Provide the [X, Y] coordinate of the cell's center where the given text is located.  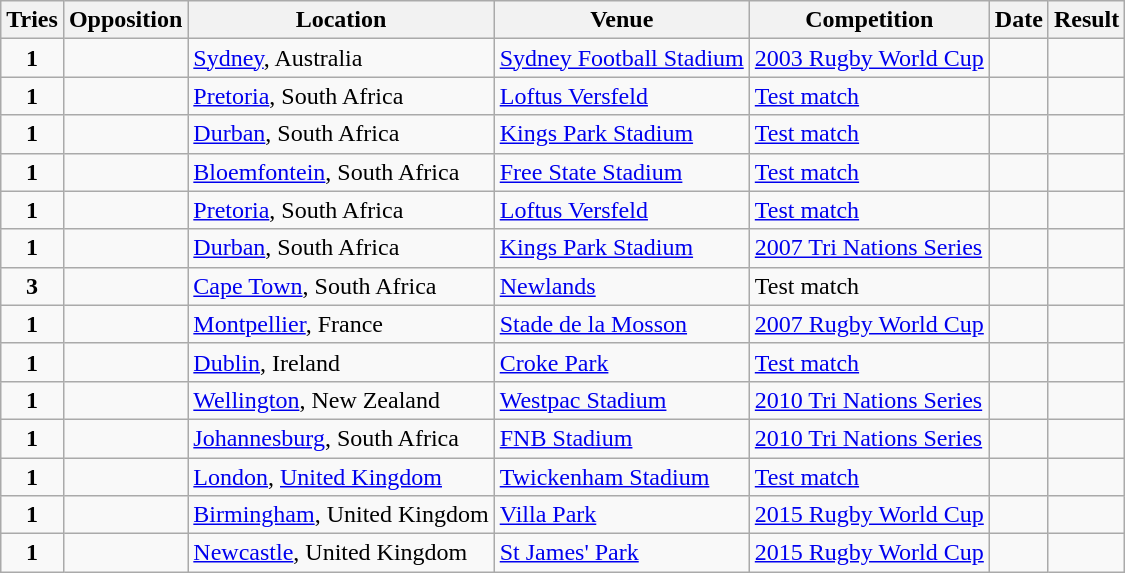
Tries [32, 20]
2007 Tri Nations Series [869, 248]
Montpellier, France [341, 324]
Free State Stadium [622, 172]
Bloemfontein, South Africa [341, 172]
London, United Kingdom [341, 477]
2003 Rugby World Cup [869, 58]
Venue [622, 20]
Westpac Stadium [622, 400]
Johannesburg, South Africa [341, 438]
Date [1018, 20]
Croke Park [622, 362]
Cape Town, South Africa [341, 286]
Sydney, Australia [341, 58]
Birmingham, United Kingdom [341, 515]
Dublin, Ireland [341, 362]
Location [341, 20]
Newlands [622, 286]
Competition [869, 20]
Newcastle, United Kingdom [341, 553]
3 [32, 286]
Result [1086, 20]
FNB Stadium [622, 438]
St James' Park [622, 553]
Opposition [125, 20]
Stade de la Mosson [622, 324]
Villa Park [622, 515]
2007 Rugby World Cup [869, 324]
Sydney Football Stadium [622, 58]
Wellington, New Zealand [341, 400]
Twickenham Stadium [622, 477]
